Find where the given text appears and provide that cell's center as (X, Y) coordinate. 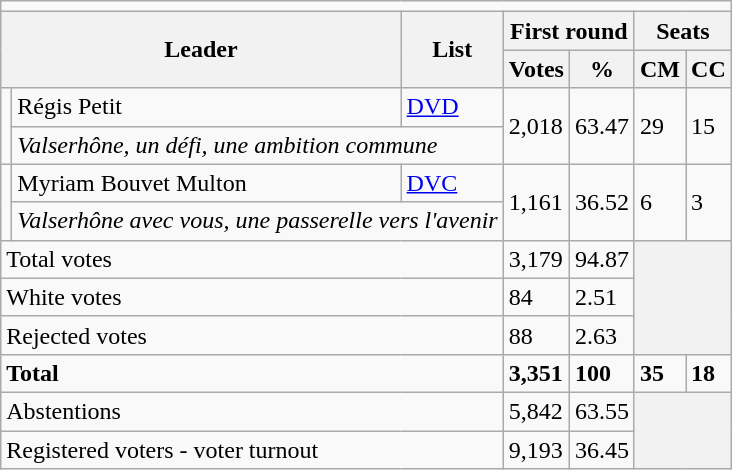
9,193 (536, 449)
3 (709, 202)
Total (252, 373)
3,179 (536, 259)
First round (568, 31)
5,842 (536, 411)
35 (660, 373)
29 (660, 126)
2.51 (602, 297)
2.63 (602, 335)
18 (709, 373)
1,161 (536, 202)
Seats (682, 31)
Myriam Bouvet Multon (206, 183)
2,018 (536, 126)
CM (660, 69)
Votes (536, 69)
15 (709, 126)
Total votes (252, 259)
63.47 (602, 126)
DVC (452, 183)
List (452, 50)
Régis Petit (206, 107)
84 (536, 297)
36.52 (602, 202)
3,351 (536, 373)
Registered voters - voter turnout (252, 449)
36.45 (602, 449)
100 (602, 373)
Leader (201, 50)
Abstentions (252, 411)
Rejected votes (252, 335)
6 (660, 202)
Valserhône, un défi, une ambition commune (258, 145)
% (602, 69)
DVD (452, 107)
88 (536, 335)
Valserhône avec vous, une passerelle vers l'avenir (258, 221)
White votes (252, 297)
CC (709, 69)
94.87 (602, 259)
63.55 (602, 411)
